Extract the (x, y) coordinate from the center of the cell holding the provided text.  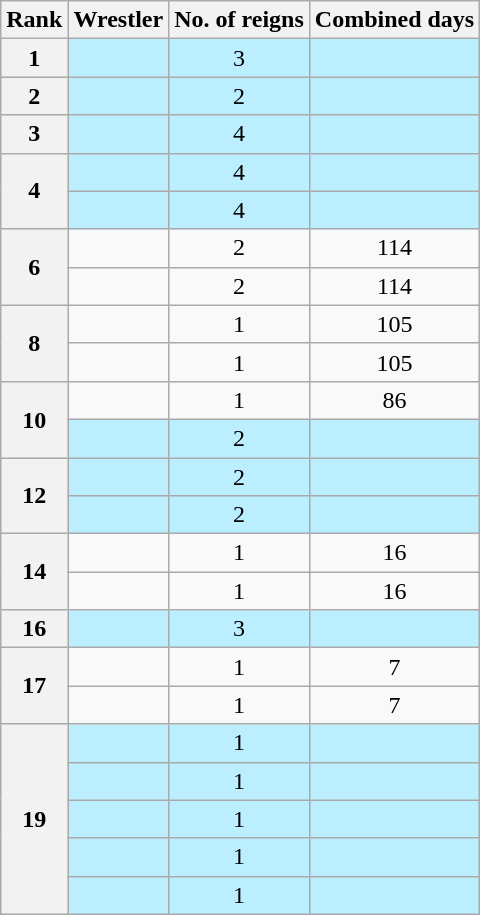
6 (34, 267)
12 (34, 496)
14 (34, 572)
10 (34, 419)
Rank (34, 20)
8 (34, 343)
No. of reigns (240, 20)
Combined days (394, 20)
17 (34, 686)
19 (34, 819)
Wrestler (118, 20)
86 (394, 400)
